Locate the cell with the specified text and output its [x, y] center coordinate. 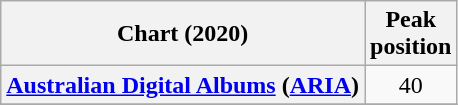
Australian Digital Albums (ARIA) [183, 85]
40 [411, 85]
Peakposition [411, 34]
Chart (2020) [183, 34]
